Output the [x, y] coordinate of the center of the cell containing the given text.  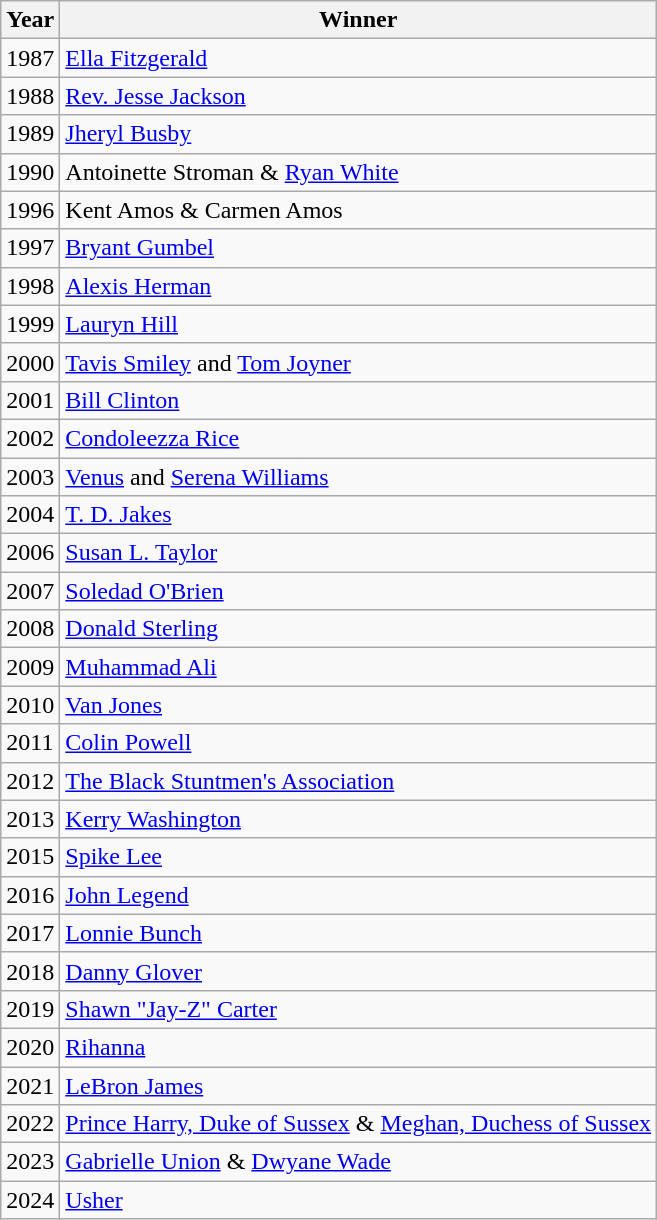
2011 [30, 743]
Susan L. Taylor [358, 553]
1996 [30, 210]
Antoinette Stroman & Ryan White [358, 172]
Prince Harry, Duke of Sussex & Meghan, Duchess of Sussex [358, 1124]
Muhammad Ali [358, 667]
2006 [30, 553]
2016 [30, 895]
2010 [30, 705]
2023 [30, 1162]
2000 [30, 362]
The Black Stuntmen's Association [358, 781]
LeBron James [358, 1085]
Van Jones [358, 705]
Bryant Gumbel [358, 248]
Condoleezza Rice [358, 438]
2015 [30, 857]
Soledad O'Brien [358, 591]
Kerry Washington [358, 819]
2007 [30, 591]
2003 [30, 477]
Spike Lee [358, 857]
Year [30, 20]
1997 [30, 248]
2022 [30, 1124]
Lauryn Hill [358, 324]
2019 [30, 1009]
Colin Powell [358, 743]
Winner [358, 20]
Bill Clinton [358, 400]
2021 [30, 1085]
2008 [30, 629]
2024 [30, 1200]
1990 [30, 172]
Kent Amos & Carmen Amos [358, 210]
Jheryl Busby [358, 134]
2004 [30, 515]
Usher [358, 1200]
1987 [30, 58]
John Legend [358, 895]
Rihanna [358, 1047]
1998 [30, 286]
Ella Fitzgerald [358, 58]
Danny Glover [358, 971]
2017 [30, 933]
2013 [30, 819]
2002 [30, 438]
Donald Sterling [358, 629]
Venus and Serena Williams [358, 477]
Lonnie Bunch [358, 933]
1999 [30, 324]
Tavis Smiley and Tom Joyner [358, 362]
2001 [30, 400]
Shawn "Jay-Z" Carter [358, 1009]
2020 [30, 1047]
T. D. Jakes [358, 515]
2009 [30, 667]
1989 [30, 134]
2018 [30, 971]
Rev. Jesse Jackson [358, 96]
Gabrielle Union & Dwyane Wade [358, 1162]
1988 [30, 96]
2012 [30, 781]
Alexis Herman [358, 286]
